Output the (x, y) coordinate of the center of the cell containing the given text.  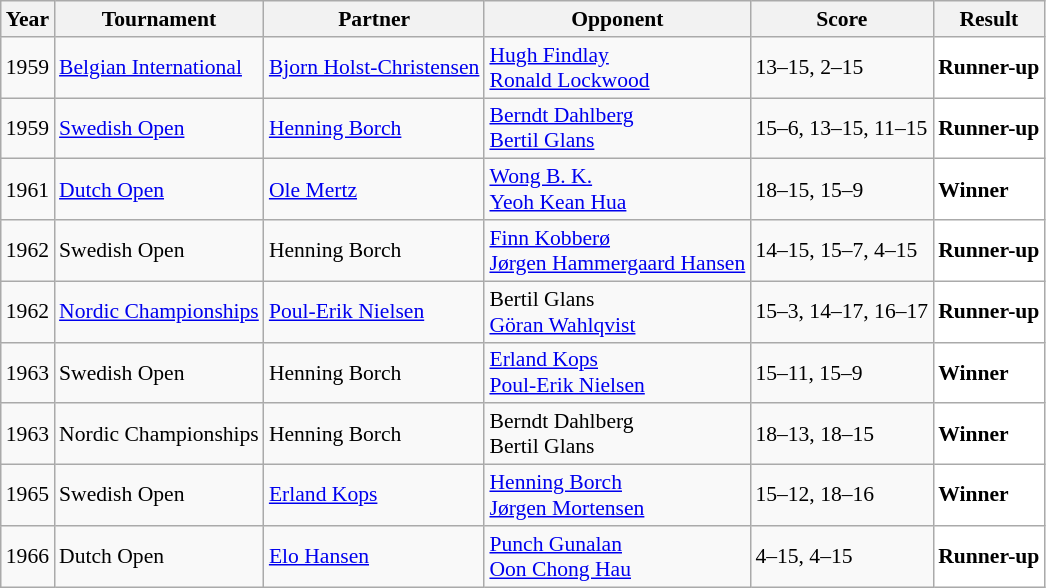
18–15, 15–9 (842, 190)
Opponent (617, 19)
4–15, 4–15 (842, 556)
15–6, 13–15, 11–15 (842, 128)
Hugh Findlay Ronald Lockwood (617, 68)
Wong B. K. Yeoh Kean Hua (617, 190)
Erland Kops Poul-Erik Nielsen (617, 372)
15–12, 18–16 (842, 496)
Tournament (159, 19)
Year (28, 19)
1965 (28, 496)
Punch Gunalan Oon Chong Hau (617, 556)
Erland Kops (374, 496)
15–11, 15–9 (842, 372)
1966 (28, 556)
18–13, 18–15 (842, 434)
Elo Hansen (374, 556)
Result (988, 19)
1961 (28, 190)
15–3, 14–17, 16–17 (842, 312)
Score (842, 19)
Bertil Glans Göran Wahlqvist (617, 312)
Partner (374, 19)
Belgian International (159, 68)
Ole Mertz (374, 190)
Bjorn Holst-Christensen (374, 68)
Finn Kobberø Jørgen Hammergaard Hansen (617, 250)
Poul-Erik Nielsen (374, 312)
13–15, 2–15 (842, 68)
Henning Borch Jørgen Mortensen (617, 496)
14–15, 15–7, 4–15 (842, 250)
